Return [X, Y] of the center of cell containing provided text 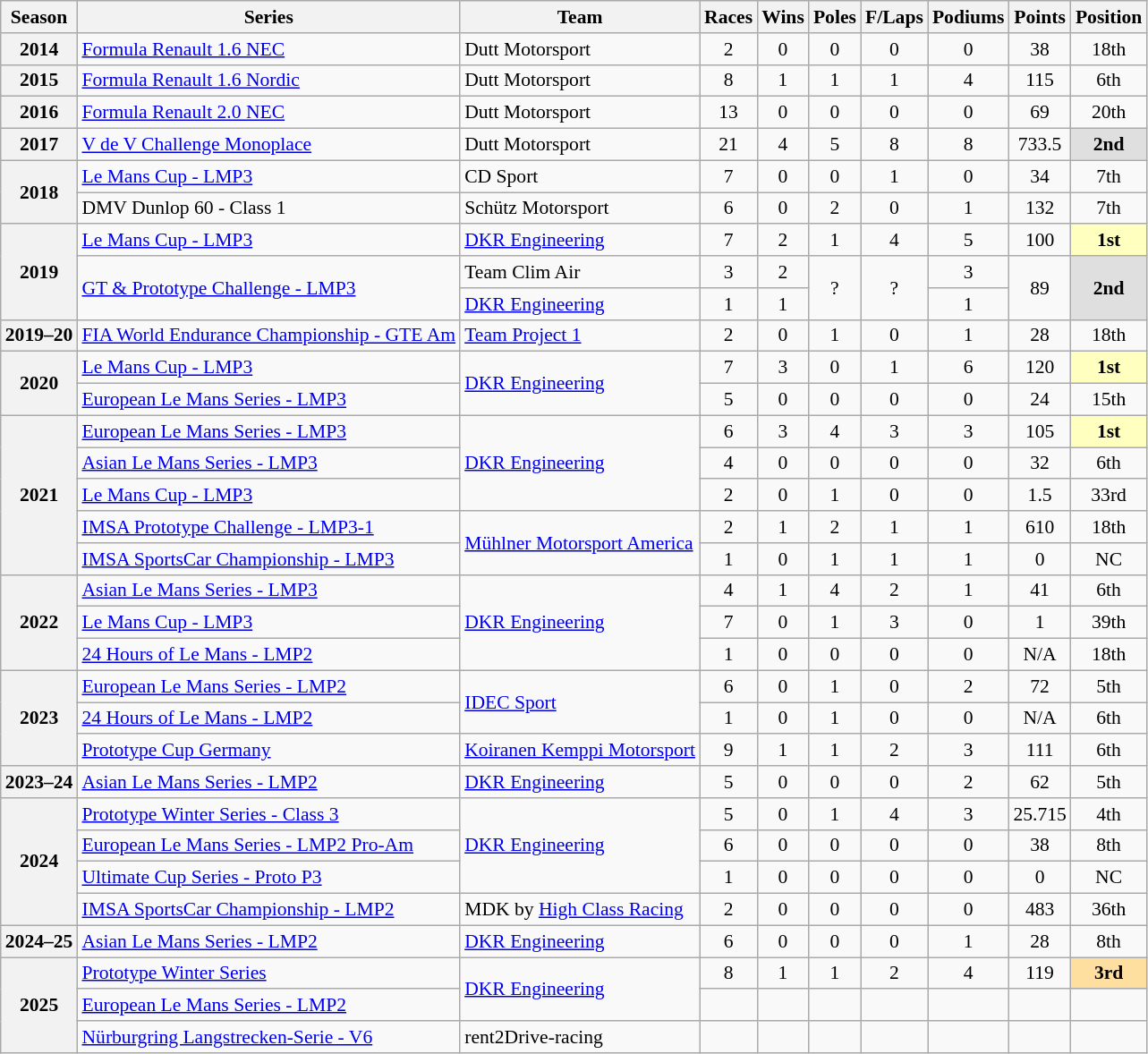
25.715 [1040, 814]
DMV Dunlop 60 - Class 1 [268, 208]
13 [728, 113]
Poles [835, 17]
111 [1040, 751]
4th [1109, 814]
Races [728, 17]
Schütz Motorsport [580, 208]
Formula Renault 1.6 NEC [268, 49]
21 [728, 145]
2021 [39, 495]
62 [1040, 782]
Mühlner Motorsport America [580, 542]
2025 [39, 1006]
2022 [39, 623]
36th [1109, 910]
32 [1040, 463]
Season [39, 17]
2019–20 [39, 336]
72 [1040, 686]
IMSA SportsCar Championship - LMP3 [268, 559]
2023 [39, 718]
41 [1040, 591]
119 [1040, 973]
483 [1040, 910]
9 [728, 751]
2023–24 [39, 782]
15th [1109, 400]
132 [1040, 208]
2014 [39, 49]
20th [1109, 113]
2018 [39, 191]
Koiranen Kemppi Motorsport [580, 751]
1.5 [1040, 496]
2017 [39, 145]
100 [1040, 241]
69 [1040, 113]
GT & Prototype Challenge - LMP3 [268, 288]
Podiums [968, 17]
2024–25 [39, 941]
120 [1040, 368]
European Le Mans Series - LMP2 Pro-Am [268, 846]
IDEC Sport [580, 701]
Prototype Winter Series - Class 3 [268, 814]
Series [268, 17]
CD Sport [580, 176]
733.5 [1040, 145]
IMSA Prototype Challenge - LMP3-1 [268, 527]
2019 [39, 272]
Nürburgring Langstrecken-Serie - V6 [268, 1037]
105 [1040, 431]
rent2Drive-racing [580, 1037]
115 [1040, 81]
FIA World Endurance Championship - GTE Am [268, 336]
Formula Renault 1.6 Nordic [268, 81]
34 [1040, 176]
IMSA SportsCar Championship - LMP2 [268, 910]
Formula Renault 2.0 NEC [268, 113]
Team [580, 17]
Wins [783, 17]
Prototype Cup Germany [268, 751]
F/Laps [895, 17]
89 [1040, 288]
MDK by High Class Racing [580, 910]
610 [1040, 527]
3rd [1109, 973]
Ultimate Cup Series - Proto P3 [268, 878]
2015 [39, 81]
Team Clim Air [580, 272]
24 [1040, 400]
2016 [39, 113]
2024 [39, 862]
39th [1109, 623]
33rd [1109, 496]
2020 [39, 383]
Team Project 1 [580, 336]
V de V Challenge Monoplace [268, 145]
Position [1109, 17]
Points [1040, 17]
Prototype Winter Series [268, 973]
